Scan for the cell matching the given text and deliver its [X, Y] coordinate at center. 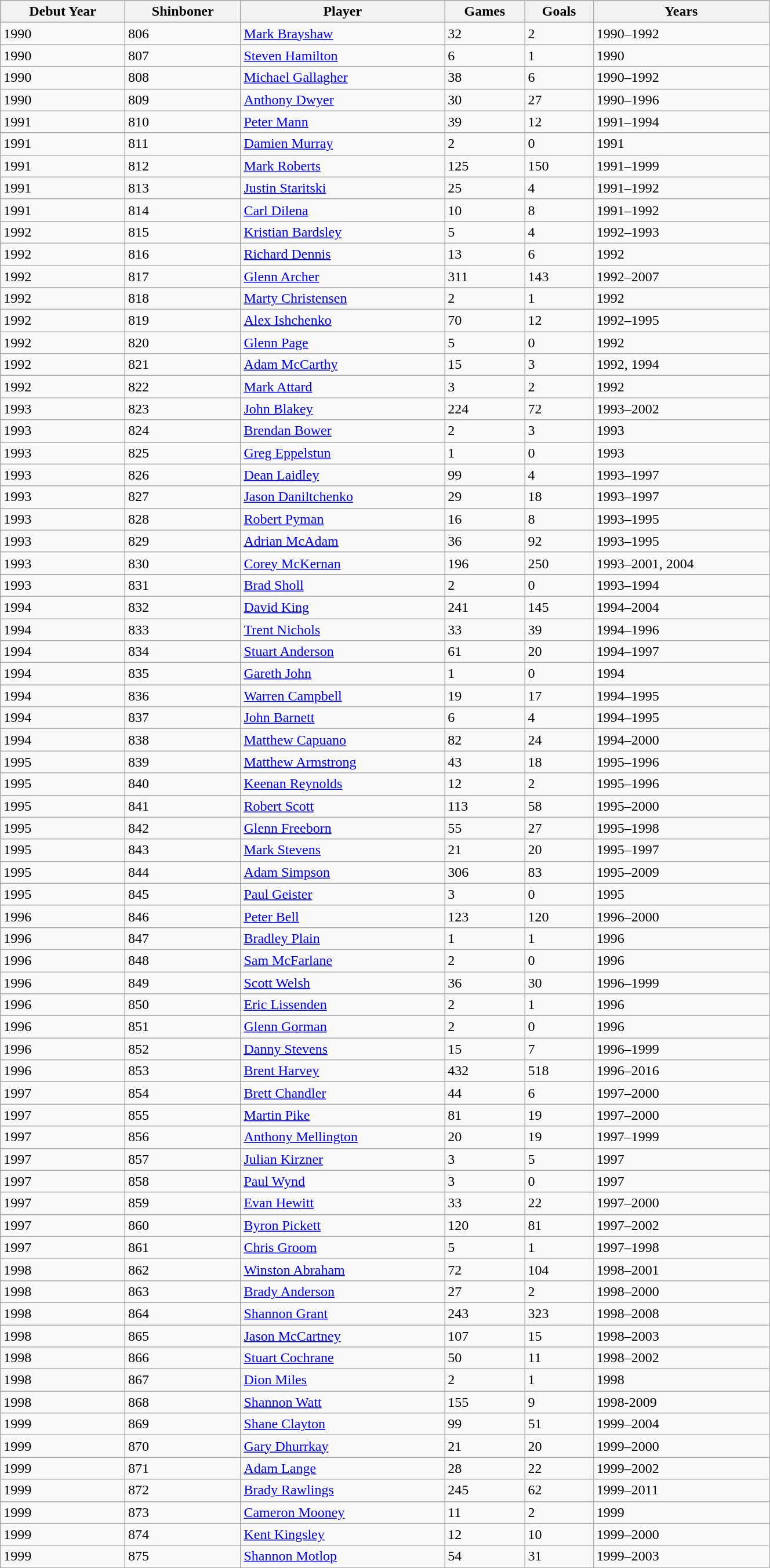
311 [485, 277]
1998-2009 [681, 1402]
150 [559, 166]
845 [182, 894]
1997–1999 [681, 1137]
55 [485, 828]
62 [559, 1490]
323 [559, 1313]
832 [182, 607]
Steven Hamilton [343, 56]
834 [182, 652]
83 [559, 872]
Chris Groom [343, 1247]
143 [559, 277]
Glenn Freeborn [343, 828]
843 [182, 850]
Debut Year [63, 12]
Justin Staritski [343, 188]
50 [485, 1358]
Danny Stevens [343, 1049]
43 [485, 762]
John Barnett [343, 718]
Winston Abraham [343, 1269]
1994–1996 [681, 629]
823 [182, 409]
825 [182, 453]
104 [559, 1269]
Mark Attard [343, 387]
125 [485, 166]
241 [485, 607]
816 [182, 254]
Mark Roberts [343, 166]
196 [485, 563]
867 [182, 1380]
1995–1998 [681, 828]
John Blakey [343, 409]
Mark Brayshaw [343, 34]
842 [182, 828]
835 [182, 674]
1995–2009 [681, 872]
1997–1998 [681, 1247]
1991–1999 [681, 166]
Anthony Mellington [343, 1137]
873 [182, 1512]
Brad Sholl [343, 585]
836 [182, 696]
Brady Rawlings [343, 1490]
Sam McFarlane [343, 960]
Stuart Anderson [343, 652]
859 [182, 1203]
809 [182, 100]
Adrian McAdam [343, 541]
855 [182, 1115]
155 [485, 1402]
1994–2000 [681, 740]
815 [182, 232]
851 [182, 1027]
827 [182, 497]
829 [182, 541]
113 [485, 806]
9 [559, 1402]
16 [485, 519]
Eric Lissenden [343, 1005]
1996–2016 [681, 1071]
856 [182, 1137]
518 [559, 1071]
1999–2004 [681, 1424]
Mark Stevens [343, 850]
848 [182, 960]
870 [182, 1446]
858 [182, 1181]
872 [182, 1490]
70 [485, 321]
Goals [559, 12]
Michael Gallagher [343, 78]
1998–2000 [681, 1291]
814 [182, 210]
849 [182, 983]
1996–2000 [681, 916]
837 [182, 718]
Jason McCartney [343, 1335]
Robert Scott [343, 806]
Games [485, 12]
Glenn Gorman [343, 1027]
Adam Lange [343, 1468]
Keenan Reynolds [343, 784]
Stuart Cochrane [343, 1358]
839 [182, 762]
830 [182, 563]
869 [182, 1424]
Evan Hewitt [343, 1203]
Kristian Bardsley [343, 232]
806 [182, 34]
7 [559, 1049]
828 [182, 519]
31 [559, 1556]
Glenn Archer [343, 277]
Anthony Dwyer [343, 100]
850 [182, 1005]
24 [559, 740]
Shinboner [182, 12]
833 [182, 629]
145 [559, 607]
13 [485, 254]
1998–2002 [681, 1358]
54 [485, 1556]
1993–2002 [681, 409]
Brady Anderson [343, 1291]
Adam McCarthy [343, 365]
Dean Laidley [343, 475]
Bradley Plain [343, 938]
Gary Dhurrkay [343, 1446]
1999–2011 [681, 1490]
1994–2004 [681, 607]
817 [182, 277]
Trent Nichols [343, 629]
432 [485, 1071]
Brent Harvey [343, 1071]
92 [559, 541]
822 [182, 387]
826 [182, 475]
Peter Mann [343, 122]
107 [485, 1335]
841 [182, 806]
Peter Bell [343, 916]
1990–1996 [681, 100]
Paul Geister [343, 894]
Matthew Capuano [343, 740]
831 [182, 585]
Player [343, 12]
824 [182, 431]
807 [182, 56]
1992–1995 [681, 321]
Corey McKernan [343, 563]
306 [485, 872]
Brendan Bower [343, 431]
Greg Eppelstun [343, 453]
224 [485, 409]
Carl Dilena [343, 210]
1999–2003 [681, 1556]
1999–2002 [681, 1468]
Richard Dennis [343, 254]
813 [182, 188]
861 [182, 1247]
Paul Wynd [343, 1181]
Jason Daniltchenko [343, 497]
82 [485, 740]
44 [485, 1093]
820 [182, 343]
1997–2002 [681, 1225]
1995–2000 [681, 806]
846 [182, 916]
844 [182, 872]
811 [182, 144]
Adam Simpson [343, 872]
812 [182, 166]
Brett Chandler [343, 1093]
28 [485, 1468]
29 [485, 497]
875 [182, 1556]
245 [485, 1490]
Gareth John [343, 674]
1992, 1994 [681, 365]
25 [485, 188]
Years [681, 12]
243 [485, 1313]
32 [485, 34]
1998–2003 [681, 1335]
821 [182, 365]
Robert Pyman [343, 519]
Shannon Motlop [343, 1556]
250 [559, 563]
853 [182, 1071]
1994–1997 [681, 652]
38 [485, 78]
840 [182, 784]
866 [182, 1358]
1992–2007 [681, 277]
1998–2008 [681, 1313]
819 [182, 321]
Shannon Grant [343, 1313]
Byron Pickett [343, 1225]
810 [182, 122]
Glenn Page [343, 343]
Marty Christensen [343, 299]
Shane Clayton [343, 1424]
864 [182, 1313]
Kent Kingsley [343, 1534]
123 [485, 916]
Warren Campbell [343, 696]
865 [182, 1335]
868 [182, 1402]
847 [182, 938]
Alex Ishchenko [343, 321]
818 [182, 299]
860 [182, 1225]
1998–2001 [681, 1269]
1992–1993 [681, 232]
1993–1994 [681, 585]
Cameron Mooney [343, 1512]
Dion Miles [343, 1380]
Shannon Watt [343, 1402]
863 [182, 1291]
838 [182, 740]
Matthew Armstrong [343, 762]
1991–1994 [681, 122]
Martin Pike [343, 1115]
854 [182, 1093]
871 [182, 1468]
1993–2001, 2004 [681, 563]
852 [182, 1049]
Scott Welsh [343, 983]
61 [485, 652]
58 [559, 806]
Julian Kirzner [343, 1159]
808 [182, 78]
17 [559, 696]
51 [559, 1424]
874 [182, 1534]
862 [182, 1269]
David King [343, 607]
857 [182, 1159]
1995–1997 [681, 850]
Damien Murray [343, 144]
